Provide the (X, Y) coordinate of the cell's center where the given text is located.  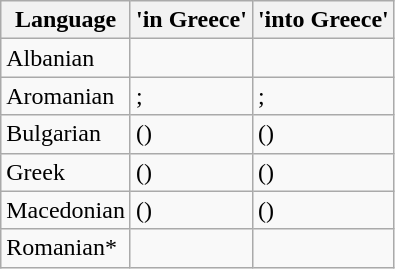
'in Greece' (191, 20)
Albanian (66, 58)
Greek (66, 172)
Macedonian (66, 210)
Aromanian (66, 96)
Language (66, 20)
Romanian* (66, 248)
'into Greece' (323, 20)
Bulgarian (66, 134)
